Search for the cell housing the specified text and yield its (X, Y) center coordinate. 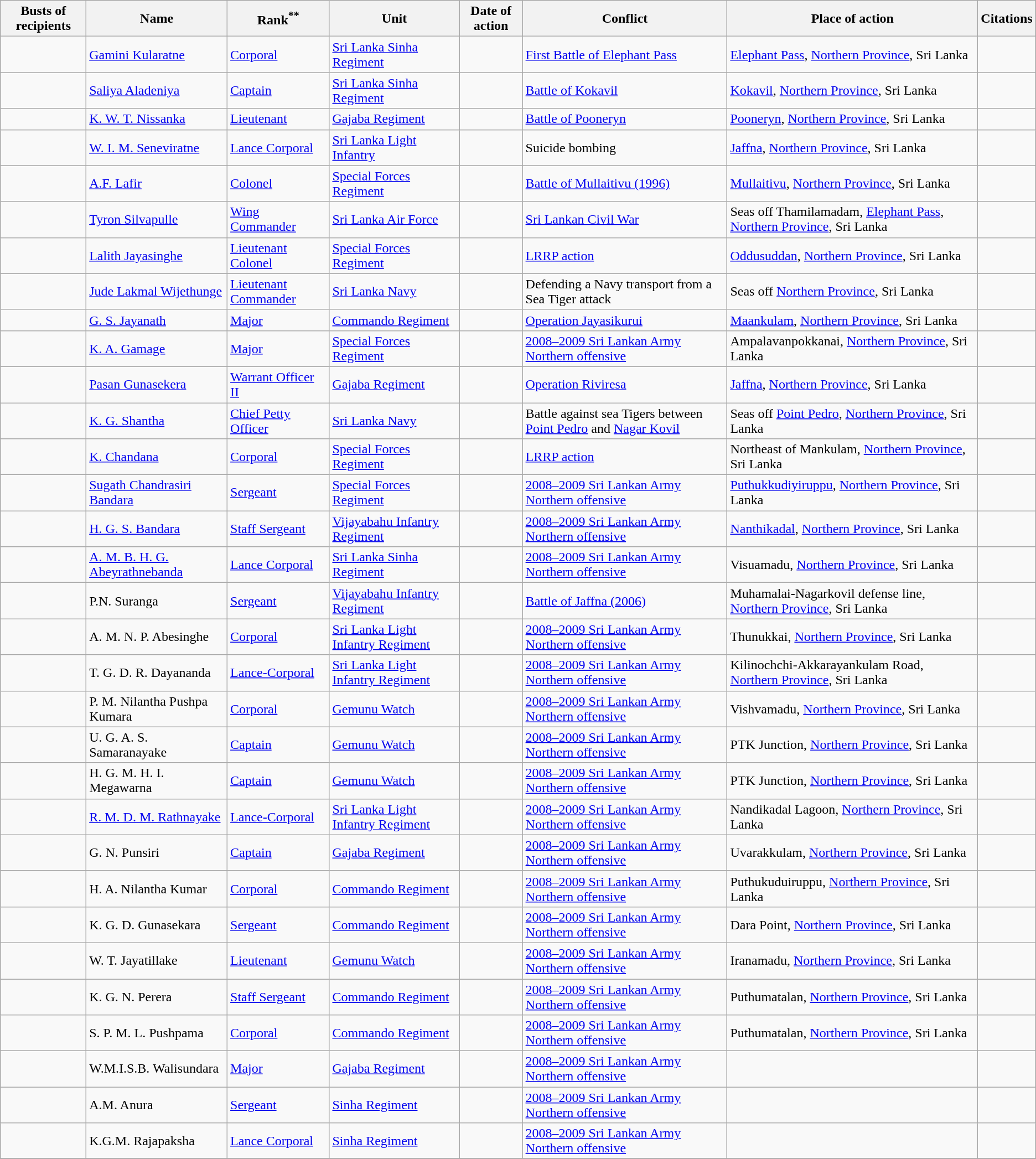
Northeast of Mankulam, Northern Province, Sri Lanka (852, 457)
Sugath Chandrasiri Bandara (157, 493)
Seas off Point Pedro, Northern Province, Sri Lanka (852, 421)
Puthukkudiyiruppu, Northern Province, Sri Lanka (852, 493)
S. P. M. L. Pushpama (157, 1033)
K. G. Shantha (157, 421)
Vishvamadu, Northern Province, Sri Lanka (852, 708)
H. A. Nilantha Kumar (157, 889)
Lalith Jayasinghe (157, 256)
Nanthikadal, Northern Province, Sri Lanka (852, 529)
Chief Petty Officer (278, 421)
H. G. S. Bandara (157, 529)
Gamini Kularatne (157, 54)
A. M. N. P. Abesinghe (157, 637)
Kilinochchi-Akkarayankulam Road, Northern Province, Sri Lanka (852, 673)
Rank** (278, 19)
Seas off Thamilamadam, Elephant Pass, Northern Province, Sri Lanka (852, 219)
K. Chandana (157, 457)
Name (157, 19)
Maankulam, Northern Province, Sri Lanka (852, 320)
G. S. Jayanath (157, 320)
P. M. Nilantha Pushpa Kumara (157, 708)
W. T. Jayatillake (157, 961)
Battle against sea Tigers between Point Pedro and Nagar Kovil (625, 421)
First Battle of Elephant Pass (625, 54)
Suicide bombing (625, 147)
Defending a Navy transport from a Sea Tiger attack (625, 291)
Lieutenant Commander (278, 291)
Citations (1007, 19)
Oddusuddan, Northern Province, Sri Lanka (852, 256)
G. N. Punsiri (157, 852)
Colonel (278, 184)
Ampalavanpokkanai, Northern Province, Sri Lanka (852, 349)
Puthukuduiruppu, Northern Province, Sri Lanka (852, 889)
K. W. T. Nissanka (157, 119)
Lieutenant Colonel (278, 256)
Unit (394, 19)
W.M.I.S.B. Walisundara (157, 1069)
Battle of Mullaitivu (1996) (625, 184)
Sri Lanka Air Force (394, 219)
Battle of Kokavil (625, 91)
Uvarakkulam, Northern Province, Sri Lanka (852, 852)
R. M. D. M. Rathnayake (157, 817)
Date of action (491, 19)
Iranamadu, Northern Province, Sri Lanka (852, 961)
Operation Jayasikurui (625, 320)
Nandikadal Lagoon, Northern Province, Sri Lanka (852, 817)
P.N. Suranga (157, 601)
A.F. Lafir (157, 184)
Tyron Silvapulle (157, 219)
Sri Lankan Civil War (625, 219)
A.M. Anura (157, 1105)
Thunukkai, Northern Province, Sri Lanka (852, 637)
H. G. M. H. I. Megawarna (157, 780)
Warrant Officer II (278, 384)
Kokavil, Northern Province, Sri Lanka (852, 91)
Conflict (625, 19)
Elephant Pass, Northern Province, Sri Lanka (852, 54)
Saliya Aladeniya (157, 91)
T. G. D. R. Dayananda (157, 673)
K.G.M. Rajapaksha (157, 1141)
Busts of recipients (43, 19)
Operation Riviresa (625, 384)
K. G. D. Gunasekara (157, 924)
K. G. N. Perera (157, 996)
Place of action (852, 19)
Mullaitivu, Northern Province, Sri Lanka (852, 184)
U. G. A. S. Samaranayake (157, 745)
Muhamalai-Nagarkovil defense line, Northern Province, Sri Lanka (852, 601)
Pasan Gunasekera (157, 384)
Seas off Northern Province, Sri Lanka (852, 291)
Wing Commander (278, 219)
Sri Lanka Light Infantry (394, 147)
Dara Point, Northern Province, Sri Lanka (852, 924)
W. I. M. Seneviratne (157, 147)
Battle of Pooneryn (625, 119)
Pooneryn, Northern Province, Sri Lanka (852, 119)
K. A. Gamage (157, 349)
Jude Lakmal Wijethunge (157, 291)
A. M. B. H. G. Abeyrathnebanda (157, 565)
Visuamadu, Northern Province, Sri Lanka (852, 565)
Battle of Jaffna (2006) (625, 601)
